Capture the cell that displays the provided text and extract its [x, y] central coordinate. 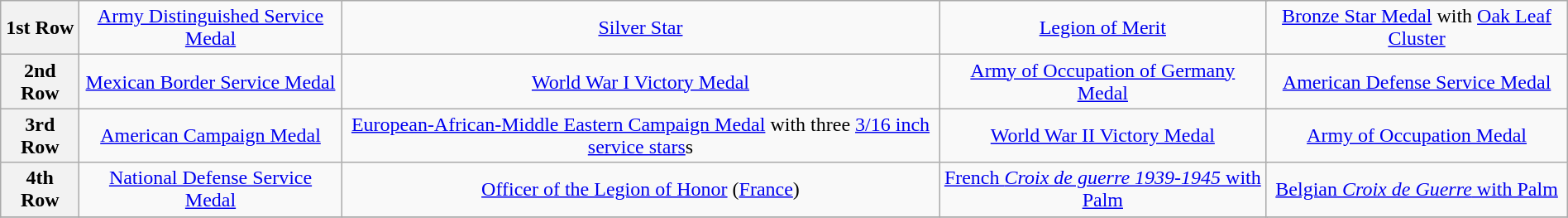
Army of Occupation of Germany Medal [1103, 81]
American Campaign Medal [210, 136]
World War II Victory Medal [1103, 136]
World War I Victory Medal [640, 81]
1st Row [40, 28]
2nd Row [40, 81]
Officer of the Legion of Honor (France) [640, 189]
Army of Occupation Medal [1417, 136]
Silver Star [640, 28]
French Croix de guerre 1939-1945 with Palm [1103, 189]
Mexican Border Service Medal [210, 81]
Army Distinguished Service Medal [210, 28]
4th Row [40, 189]
3rd Row [40, 136]
Legion of Merit [1103, 28]
Belgian Croix de Guerre with Palm [1417, 189]
Bronze Star Medal with Oak Leaf Cluster [1417, 28]
European-African-Middle Eastern Campaign Medal with three 3/16 inch service starss [640, 136]
National Defense Service Medal [210, 189]
American Defense Service Medal [1417, 81]
